From the cell containing the given text, extract its center point as [X, Y] coordinate. 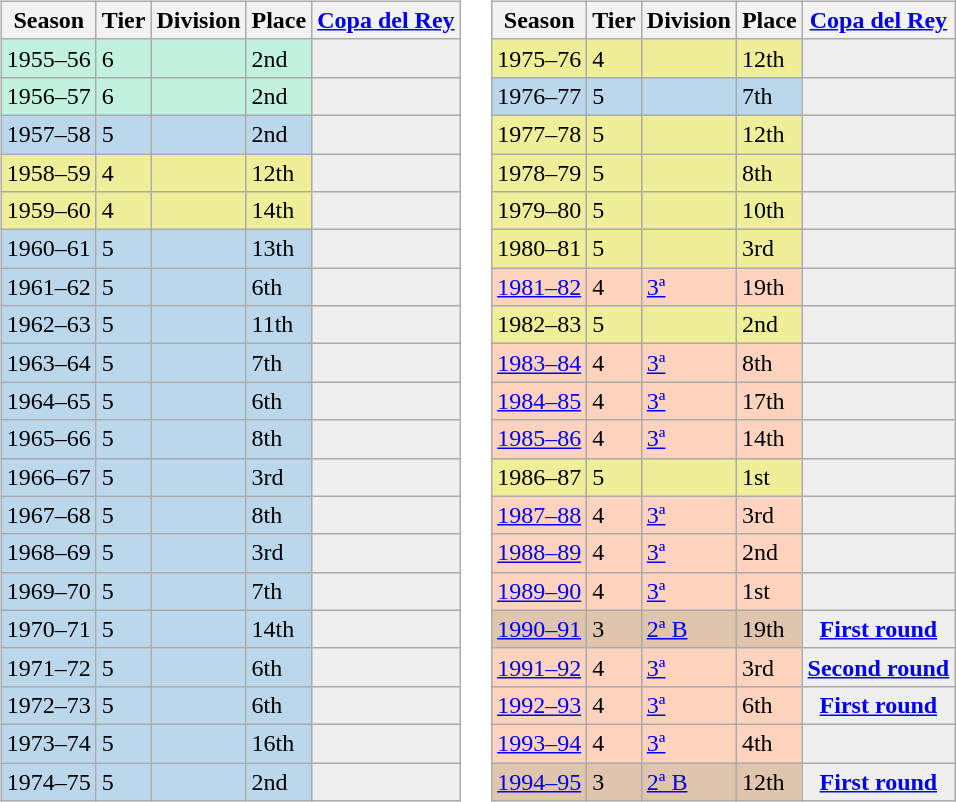
1976–77 [540, 96]
1968–69 [48, 553]
1977–78 [540, 134]
1987–88 [540, 515]
17th [769, 401]
1974–75 [48, 781]
1959–60 [48, 211]
1966–67 [48, 477]
1988–89 [540, 553]
1963–64 [48, 363]
1971–72 [48, 667]
1960–61 [48, 249]
11th [279, 325]
1979–80 [540, 211]
1970–71 [48, 629]
1957–58 [48, 134]
1969–70 [48, 591]
1993–94 [540, 743]
1972–73 [48, 705]
1975–76 [540, 58]
1973–74 [48, 743]
1991–92 [540, 667]
16th [279, 743]
4th [769, 743]
1989–90 [540, 591]
Second round [878, 667]
1980–81 [540, 249]
1990–91 [540, 629]
13th [279, 249]
1981–82 [540, 287]
1965–66 [48, 439]
1978–79 [540, 173]
1983–84 [540, 363]
1986–87 [540, 477]
1984–85 [540, 401]
1961–62 [48, 287]
1962–63 [48, 325]
1992–93 [540, 705]
1956–57 [48, 96]
10th [769, 211]
1967–68 [48, 515]
1964–65 [48, 401]
1982–83 [540, 325]
1985–86 [540, 439]
1958–59 [48, 173]
1955–56 [48, 58]
1994–95 [540, 781]
